Return [x, y] of the center of cell containing provided text 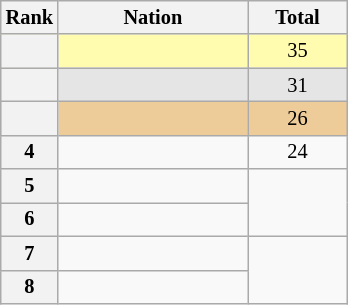
26 [298, 118]
Nation [153, 17]
31 [298, 85]
8 [30, 287]
24 [298, 152]
6 [30, 219]
Total [298, 17]
5 [30, 186]
4 [30, 152]
35 [298, 51]
Rank [30, 17]
7 [30, 253]
